Search for the cell housing the specified text and yield its [x, y] center coordinate. 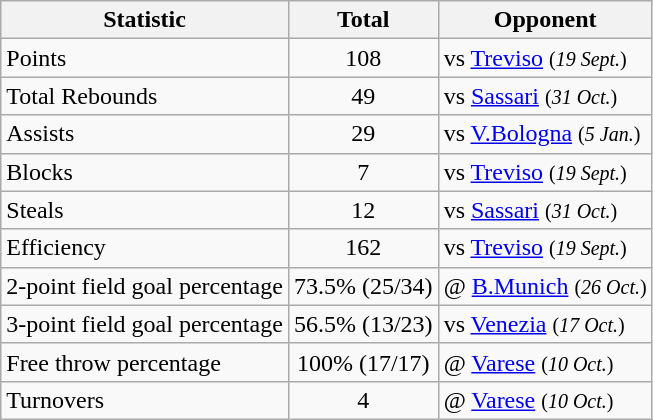
vs V.Bologna (5 Jan.) [545, 134]
29 [363, 134]
Steals [145, 210]
Efficiency [145, 248]
108 [363, 58]
56.5% (13/23) [363, 324]
Points [145, 58]
Opponent [545, 20]
100% (17/17) [363, 362]
Total Rebounds [145, 96]
Total [363, 20]
2-point field goal percentage [145, 286]
Statistic [145, 20]
49 [363, 96]
Turnovers [145, 400]
@ B.Munich (26 Oct.) [545, 286]
Blocks [145, 172]
73.5% (25/34) [363, 286]
Assists [145, 134]
4 [363, 400]
vs Venezia (17 Oct.) [545, 324]
12 [363, 210]
3-point field goal percentage [145, 324]
7 [363, 172]
Free throw percentage [145, 362]
162 [363, 248]
